Capture the cell that displays the provided text and extract its (x, y) central coordinate. 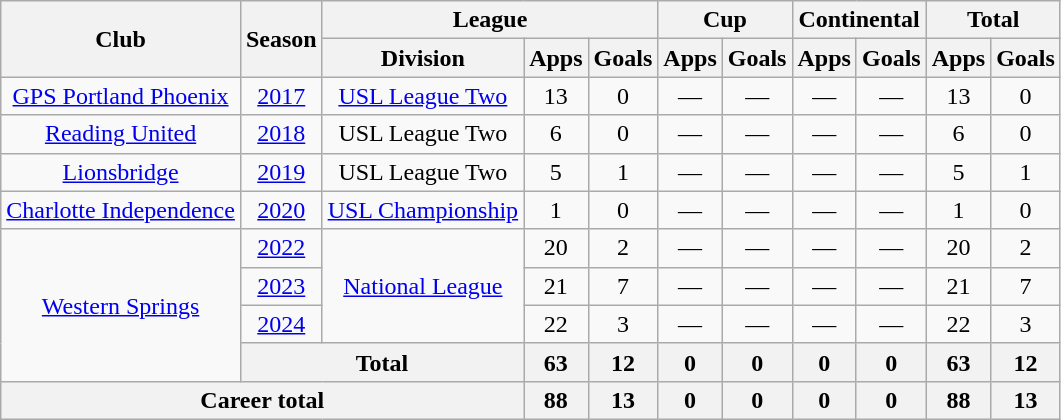
Lionsbridge (121, 172)
Division (423, 58)
Cup (725, 20)
Season (281, 39)
Reading United (121, 134)
USL Championship (423, 210)
Career total (262, 400)
Western Springs (121, 305)
National League (423, 286)
2019 (281, 172)
2023 (281, 286)
2020 (281, 210)
League (490, 20)
2022 (281, 248)
Charlotte Independence (121, 210)
2017 (281, 96)
Club (121, 39)
Continental (859, 20)
2024 (281, 324)
2018 (281, 134)
GPS Portland Phoenix (121, 96)
